Capture the cell that displays the provided text and extract its [x, y] central coordinate. 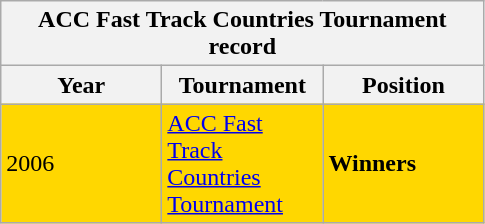
ACC Fast Track Countries Tournament [242, 164]
Tournament [242, 85]
Winners [404, 164]
Year [82, 85]
ACC Fast Track Countries Tournament record [242, 34]
2006 [82, 164]
Position [404, 85]
